Pinpoint the cell where the given text exists, returning its (x, y) midpoint coordinate. 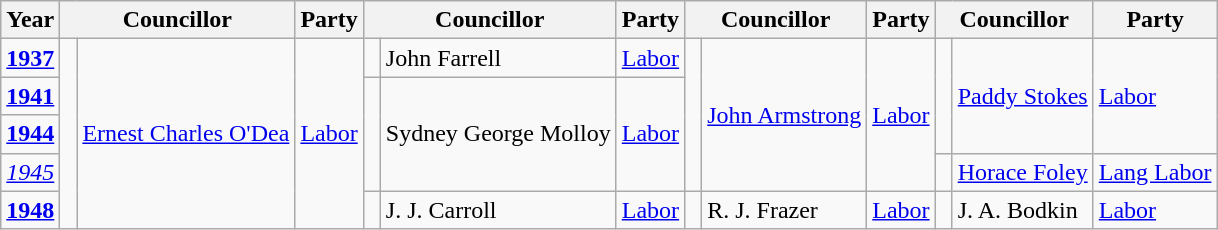
R. J. Frazer (784, 210)
J. A. Bodkin (1022, 210)
1945 (30, 172)
1941 (30, 96)
Paddy Stokes (1022, 96)
John Armstrong (784, 115)
Sydney George Molloy (498, 134)
1948 (30, 210)
Horace Foley (1022, 172)
Lang Labor (1155, 172)
1944 (30, 134)
John Farrell (498, 58)
Ernest Charles O'Dea (186, 134)
Year (30, 20)
J. J. Carroll (498, 210)
1937 (30, 58)
